Search for the cell housing the specified text and yield its [x, y] center coordinate. 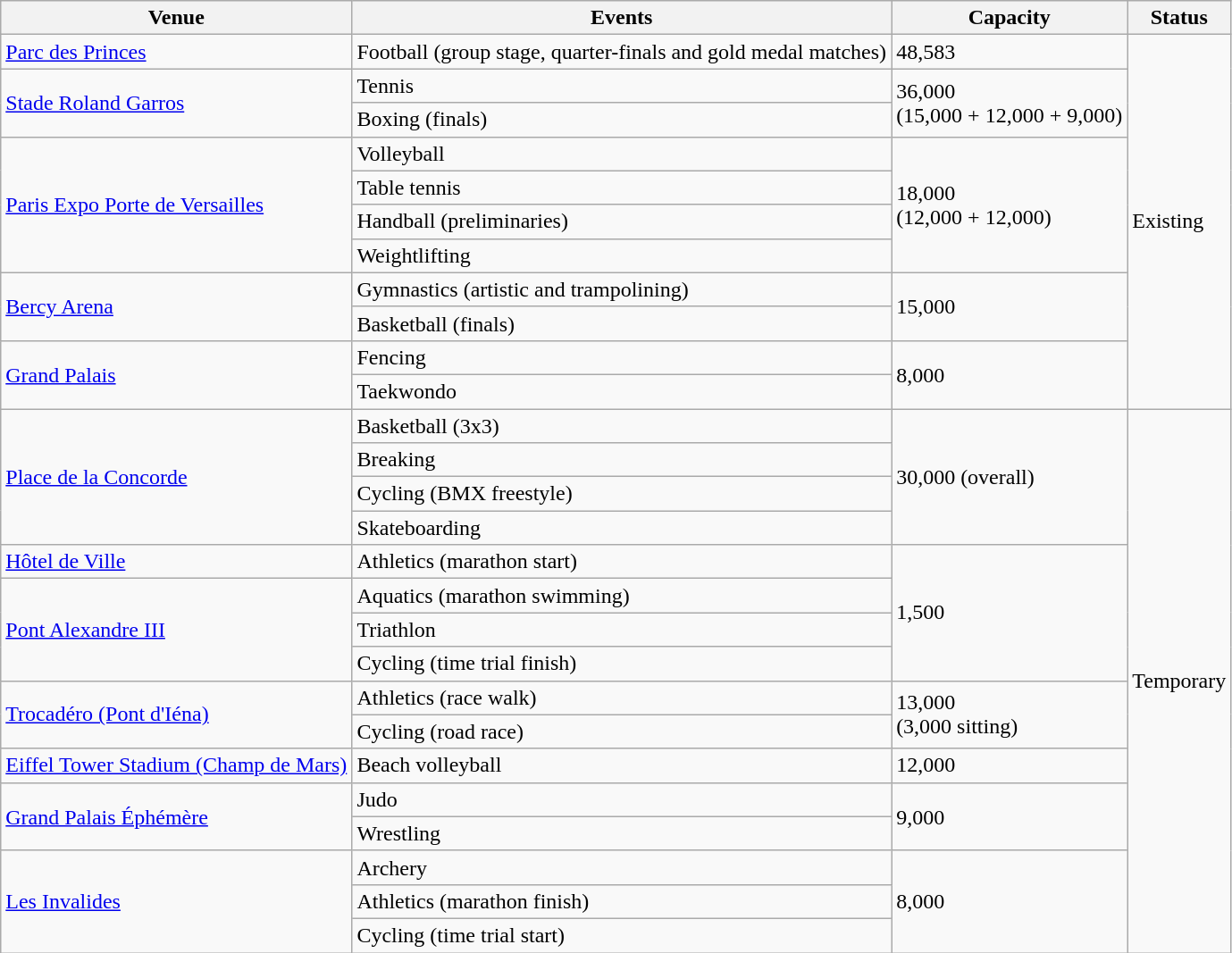
Temporary [1179, 681]
Beach volleyball [622, 765]
Breaking [622, 460]
Basketball (3x3) [622, 426]
13,000(3,000 sitting) [1010, 715]
Bercy Arena [177, 306]
36,000(15,000 + 12,000 + 9,000) [1010, 103]
18,000(12,000 + 12,000) [1010, 205]
Triathlon [622, 630]
Pont Alexandre III [177, 630]
15,000 [1010, 306]
Basketball (finals) [622, 323]
Cycling (time trial finish) [622, 664]
30,000 (overall) [1010, 477]
Hôtel de Ville [177, 562]
Place de la Concorde [177, 477]
Les Invalides [177, 901]
Eiffel Tower Stadium (Champ de Mars) [177, 765]
Weightlifting [622, 255]
Tennis [622, 86]
Volleyball [622, 154]
Judo [622, 799]
Football (group stage, quarter-finals and gold medal matches) [622, 52]
Table tennis [622, 188]
Athletics (marathon start) [622, 562]
12,000 [1010, 765]
Gymnastics (artistic and trampolining) [622, 289]
Cycling (road race) [622, 731]
Cycling (BMX freestyle) [622, 494]
Stade Roland Garros [177, 103]
Trocadéro (Pont d'Iéna) [177, 715]
Cycling (time trial start) [622, 935]
Capacity [1010, 18]
1,500 [1010, 613]
Boxing (finals) [622, 120]
Athletics (marathon finish) [622, 901]
Status [1179, 18]
9,000 [1010, 816]
Parc des Princes [177, 52]
Skateboarding [622, 528]
Handball (preliminaries) [622, 222]
Grand Palais [177, 374]
Grand Palais Éphémère [177, 816]
Wrestling [622, 833]
Paris Expo Porte de Versailles [177, 205]
48,583 [1010, 52]
Archery [622, 867]
Aquatics (marathon swimming) [622, 596]
Taekwondo [622, 391]
Events [622, 18]
Existing [1179, 222]
Venue [177, 18]
Fencing [622, 357]
Athletics (race walk) [622, 698]
